Output the (X, Y) coordinate of the center of the cell containing the given text.  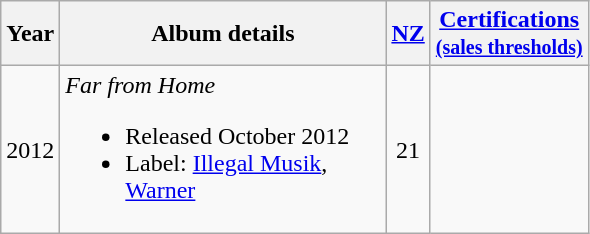
Album details (223, 34)
Year (30, 34)
Far from HomeReleased October 2012Label: Illegal Musik, Warner (223, 150)
NZ (408, 34)
21 (408, 150)
2012 (30, 150)
Certifications(sales thresholds) (509, 34)
